Identify which cell holds the provided text, then report its (X, Y) central coordinate. 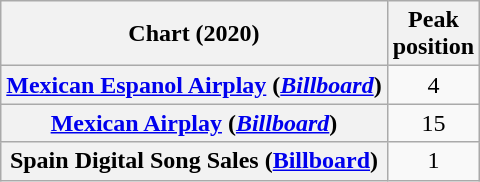
1 (433, 161)
Mexican Espanol Airplay (Billboard) (194, 85)
15 (433, 123)
Chart (2020) (194, 34)
Peakposition (433, 34)
4 (433, 85)
Spain Digital Song Sales (Billboard) (194, 161)
Mexican Airplay (Billboard) (194, 123)
